Find where the given text appears and provide that cell's center as (X, Y) coordinate. 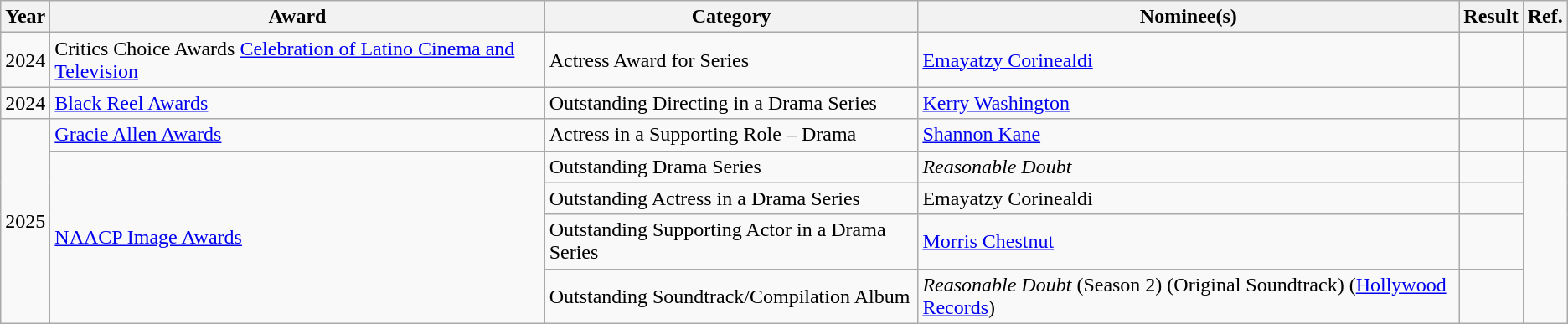
Ref. (1545, 17)
Year (25, 17)
Category (731, 17)
Black Reel Awards (297, 103)
Actress Award for Series (731, 60)
Outstanding Actress in a Drama Series (731, 198)
Reasonable Doubt (Season 2) (Original Soundtrack) (Hollywood Records) (1189, 296)
Gracie Allen Awards (297, 135)
Outstanding Soundtrack/Compilation Album (731, 296)
Critics Choice Awards Celebration of Latino Cinema and Television (297, 60)
Outstanding Drama Series (731, 167)
Award (297, 17)
Nominee(s) (1189, 17)
Kerry Washington (1189, 103)
Outstanding Directing in a Drama Series (731, 103)
Result (1491, 17)
Shannon Kane (1189, 135)
Actress in a Supporting Role – Drama (731, 135)
Outstanding Supporting Actor in a Drama Series (731, 241)
Morris Chestnut (1189, 241)
Reasonable Doubt (1189, 167)
NAACP Image Awards (297, 237)
2025 (25, 221)
